From the cell containing the given text, extract its center point as [x, y] coordinate. 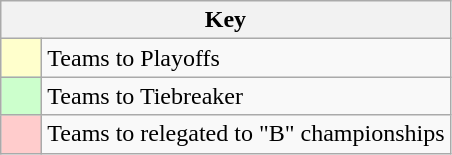
Key [226, 20]
Teams to Playoffs [246, 58]
Teams to Tiebreaker [246, 96]
Teams to relegated to "B" championships [246, 134]
